Find where the given text appears and provide that cell's center as [X, Y] coordinate. 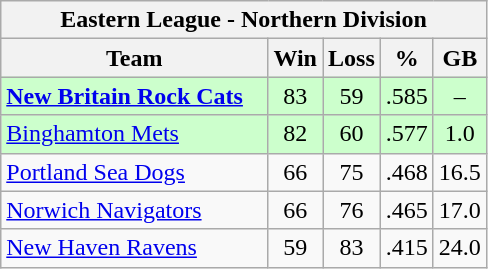
75 [351, 172]
New Haven Ravens [134, 248]
GB [460, 58]
24.0 [460, 248]
60 [351, 134]
Binghamton Mets [134, 134]
.415 [406, 248]
Portland Sea Dogs [134, 172]
Win [296, 58]
82 [296, 134]
Norwich Navigators [134, 210]
% [406, 58]
1.0 [460, 134]
.577 [406, 134]
Loss [351, 58]
16.5 [460, 172]
.468 [406, 172]
Team [134, 58]
Eastern League - Northern Division [244, 20]
.465 [406, 210]
New Britain Rock Cats [134, 96]
.585 [406, 96]
76 [351, 210]
17.0 [460, 210]
– [460, 96]
